From the cell containing the given text, extract its center point as (X, Y) coordinate. 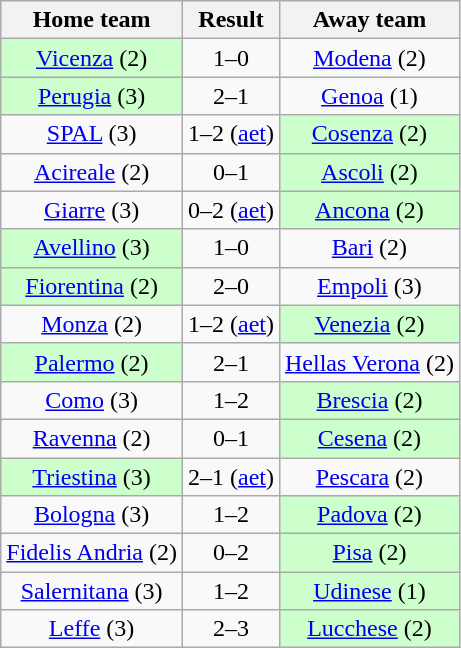
Cesena (2) (369, 438)
0–2 (230, 553)
Udinese (1) (369, 591)
2–0 (230, 286)
Pescara (2) (369, 477)
Ancona (2) (369, 210)
Fiorentina (2) (92, 286)
Cosenza (2) (369, 134)
Result (230, 20)
Ascoli (2) (369, 172)
Away team (369, 20)
Modena (2) (369, 58)
Palermo (2) (92, 362)
Triestina (3) (92, 477)
2–1 (aet) (230, 477)
Hellas Verona (2) (369, 362)
Leffe (3) (92, 629)
2–3 (230, 629)
Fidelis Andria (2) (92, 553)
SPAL (3) (92, 134)
Avellino (3) (92, 248)
0–2 (aet) (230, 210)
Venezia (2) (369, 324)
Vicenza (2) (92, 58)
Ravenna (2) (92, 438)
Pisa (2) (369, 553)
Bari (2) (369, 248)
Acireale (2) (92, 172)
Padova (2) (369, 515)
Perugia (3) (92, 96)
Empoli (3) (369, 286)
Genoa (1) (369, 96)
Brescia (2) (369, 400)
Salernitana (3) (92, 591)
Giarre (3) (92, 210)
Bologna (3) (92, 515)
Home team (92, 20)
Como (3) (92, 400)
Monza (2) (92, 324)
Lucchese (2) (369, 629)
